Determine the [x, y] coordinate at the center of the cell enclosing the given text.  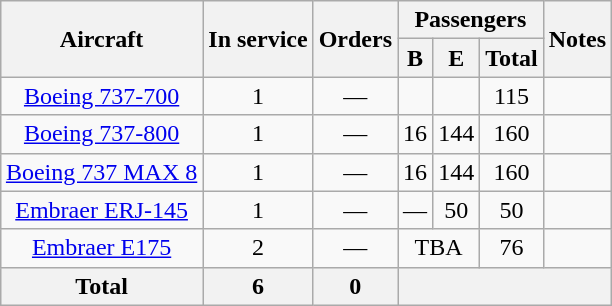
Notes [577, 39]
Boeing 737-800 [101, 134]
76 [512, 248]
Passengers [471, 20]
B [416, 58]
Orders [355, 39]
Aircraft [101, 39]
6 [258, 286]
Boeing 737 MAX 8 [101, 172]
Embraer ERJ-145 [101, 210]
115 [512, 96]
E [456, 58]
Embraer E175 [101, 248]
TBA [439, 248]
2 [258, 248]
In service [258, 39]
0 [355, 286]
Boeing 737-700 [101, 96]
